For the text-containing cell, return its midpoint in [x, y] coordinate format. 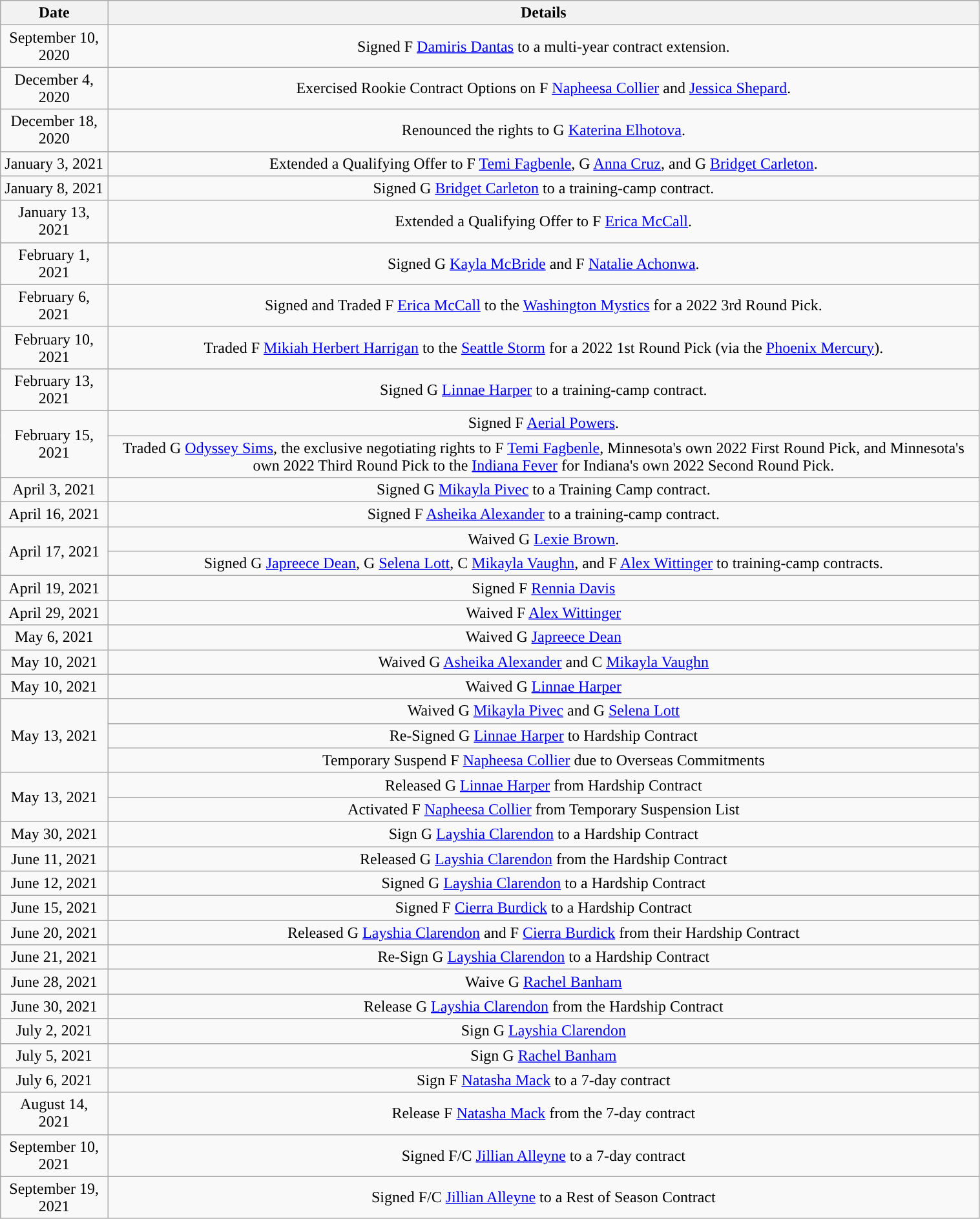
Signed G Japreece Dean, G Selena Lott, C Mikayla Vaughn, and F Alex Wittinger to training-camp contracts. [544, 564]
Waived G Lexie Brown. [544, 539]
Release F Natasha Mack from the 7-day contract [544, 1113]
Activated F Napheesa Collier from Temporary Suspension List [544, 809]
Signed F/C Jillian Alleyne to a 7-day contract [544, 1156]
June 11, 2021 [54, 859]
Signed F/C Jillian Alleyne to a Rest of Season Contract [544, 1197]
Waived F Alex Wittinger [544, 613]
Signed G Bridget Carleton to a training-camp contract. [544, 188]
Sign G Layshia Clarendon to a Hardship Contract [544, 834]
Signed G Mikayla Pivec to a Training Camp contract. [544, 490]
December 18, 2020 [54, 131]
September 10, 2020 [54, 47]
Signed F Aerial Powers. [544, 423]
April 16, 2021 [54, 514]
Waive G Rachel Banham [544, 982]
February 10, 2021 [54, 348]
Renounced the rights to G Katerina Elhotova. [544, 131]
April 19, 2021 [54, 588]
June 21, 2021 [54, 957]
May 6, 2021 [54, 637]
February 1, 2021 [54, 264]
Waived G Japreece Dean [544, 637]
Release G Layshia Clarendon from the Hardship Contract [544, 1006]
February 15, 2021 [54, 443]
Extended a Qualifying Offer to F Temi Fagbenle, G Anna Cruz, and G Bridget Carleton. [544, 164]
Released G Layshia Clarendon from the Hardship Contract [544, 859]
Re-Sign G Layshia Clarendon to a Hardship Contract [544, 957]
Signed F Damiris Dantas to a multi-year contract extension. [544, 47]
June 20, 2021 [54, 933]
January 13, 2021 [54, 221]
Signed F Rennia Davis [544, 588]
January 3, 2021 [54, 164]
Exercised Rookie Contract Options on F Napheesa Collier and Jessica Shepard. [544, 88]
January 8, 2021 [54, 188]
Sign G Layshia Clarendon [544, 1031]
April 3, 2021 [54, 490]
December 4, 2020 [54, 88]
July 5, 2021 [54, 1055]
Released G Linnae Harper from Hardship Contract [544, 785]
July 6, 2021 [54, 1080]
June 28, 2021 [54, 982]
Waived G Asheika Alexander and C Mikayla Vaughn [544, 662]
Signed G Linnae Harper to a training-camp contract. [544, 389]
August 14, 2021 [54, 1113]
Signed F Cierra Burdick to a Hardship Contract [544, 908]
Signed G Layshia Clarendon to a Hardship Contract [544, 884]
Temporary Suspend F Napheesa Collier due to Overseas Commitments [544, 760]
February 13, 2021 [54, 389]
June 30, 2021 [54, 1006]
April 29, 2021 [54, 613]
June 15, 2021 [54, 908]
Signed F Asheika Alexander to a training-camp contract. [544, 514]
Re-Signed G Linnae Harper to Hardship Contract [544, 736]
April 17, 2021 [54, 551]
Traded F Mikiah Herbert Harrigan to the Seattle Storm for a 2022 1st Round Pick (via the Phoenix Mercury). [544, 348]
Waived G Mikayla Pivec and G Selena Lott [544, 711]
Signed and Traded F Erica McCall to the Washington Mystics for a 2022 3rd Round Pick. [544, 305]
February 6, 2021 [54, 305]
Sign F Natasha Mack to a 7-day contract [544, 1080]
Date [54, 13]
September 19, 2021 [54, 1197]
Extended a Qualifying Offer to F Erica McCall. [544, 221]
Sign G Rachel Banham [544, 1055]
June 12, 2021 [54, 884]
September 10, 2021 [54, 1156]
July 2, 2021 [54, 1031]
Waived G Linnae Harper [544, 686]
Details [544, 13]
Released G Layshia Clarendon and F Cierra Burdick from their Hardship Contract [544, 933]
Signed G Kayla McBride and F Natalie Achonwa. [544, 264]
May 30, 2021 [54, 834]
